Capture the cell that displays the provided text and extract its [x, y] central coordinate. 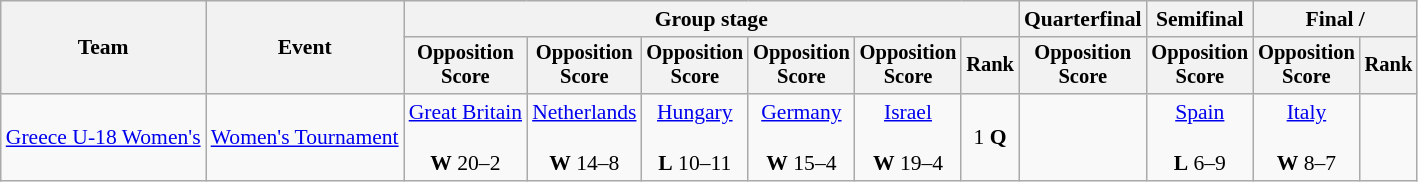
Semifinal [1200, 19]
ItalyW 8–7 [1306, 138]
GermanyW 15–4 [802, 138]
Quarterfinal [1083, 19]
Team [104, 48]
Group stage [712, 19]
Greece U-18 Women's [104, 138]
Event [305, 48]
1 Q [990, 138]
Final / [1335, 19]
SpainL 6–9 [1200, 138]
HungaryL 10–11 [696, 138]
Great BritainW 20–2 [466, 138]
IsraelW 19–4 [908, 138]
Women's Tournament [305, 138]
NetherlandsW 14–8 [584, 138]
